Identify which cell holds the provided text, then report its [x, y] central coordinate. 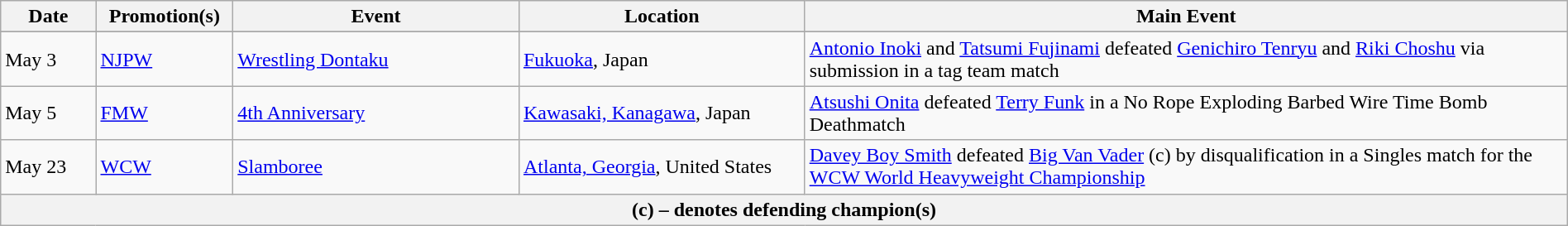
Fukuoka, Japan [662, 60]
WCW [165, 167]
Kawasaki, Kanagawa, Japan [662, 113]
NJPW [165, 60]
Atlanta, Georgia, United States [662, 167]
Main Event [1186, 17]
Atsushi Onita defeated Terry Funk in a No Rope Exploding Barbed Wire Time Bomb Deathmatch [1186, 113]
May 23 [48, 167]
Date [48, 17]
(c) – denotes defending champion(s) [784, 209]
FMW [165, 113]
Event [376, 17]
Promotion(s) [165, 17]
Davey Boy Smith defeated Big Van Vader (c) by disqualification in a Singles match for the WCW World Heavyweight Championship [1186, 167]
Antonio Inoki and Tatsumi Fujinami defeated Genichiro Tenryu and Riki Choshu via submission in a tag team match [1186, 60]
May 5 [48, 113]
Slamboree [376, 167]
Wrestling Dontaku [376, 60]
May 3 [48, 60]
4th Anniversary [376, 113]
Location [662, 17]
